Locate the cell with the specified text and output its (X, Y) center coordinate. 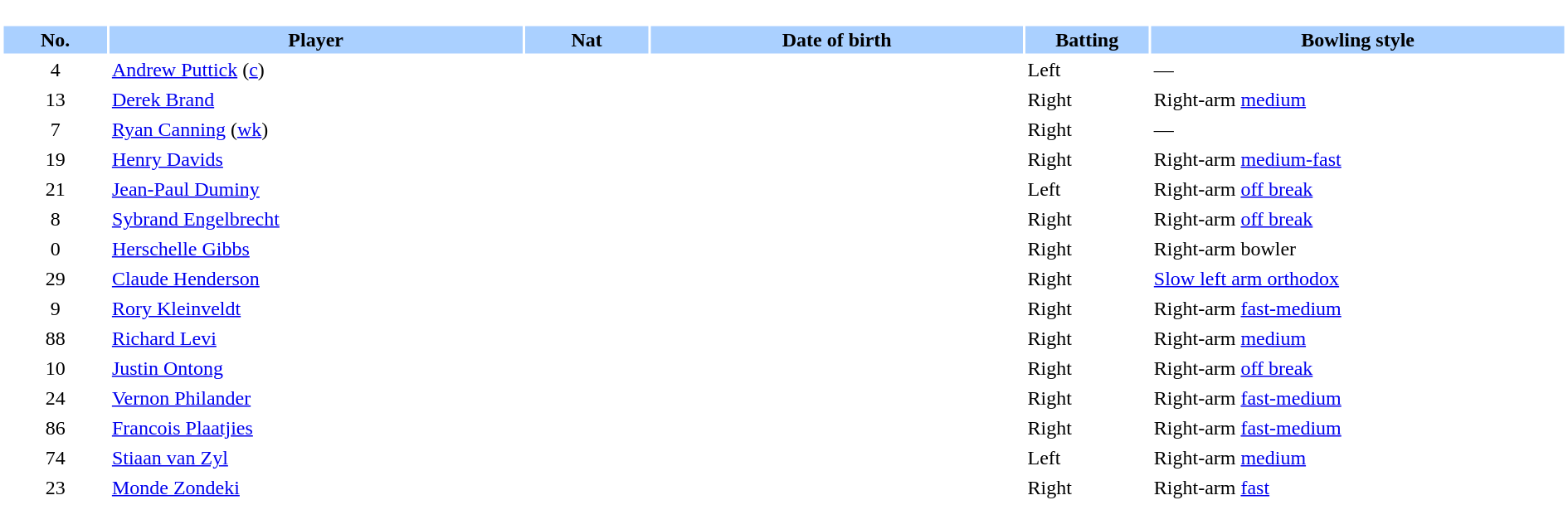
Batting (1087, 40)
7 (55, 129)
86 (55, 428)
Bowling style (1358, 40)
29 (55, 279)
21 (55, 189)
Derek Brand (316, 100)
Ryan Canning (wk) (316, 129)
4 (55, 70)
23 (55, 488)
13 (55, 100)
Richard Levi (316, 338)
Right-arm fast (1358, 488)
10 (55, 368)
Herschelle Gibbs (316, 249)
Francois Plaatjies (316, 428)
Monde Zondeki (316, 488)
88 (55, 338)
Right-arm bowler (1358, 249)
Andrew Puttick (c) (316, 70)
Jean-Paul Duminy (316, 189)
74 (55, 458)
Date of birth (837, 40)
19 (55, 159)
Sybrand Engelbrecht (316, 219)
Right-arm medium-fast (1358, 159)
Player (316, 40)
Stiaan van Zyl (316, 458)
0 (55, 249)
8 (55, 219)
9 (55, 308)
Nat (586, 40)
24 (55, 398)
Slow left arm orthodox (1358, 279)
Rory Kleinveldt (316, 308)
Vernon Philander (316, 398)
No. (55, 40)
Henry Davids (316, 159)
Claude Henderson (316, 279)
Justin Ontong (316, 368)
